Return the (x, y) coordinate for the center point of the cell that contains the specified text.  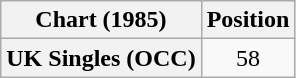
Position (248, 20)
58 (248, 58)
Chart (1985) (101, 20)
UK Singles (OCC) (101, 58)
